Find where the given text appears and provide that cell's center as (X, Y) coordinate. 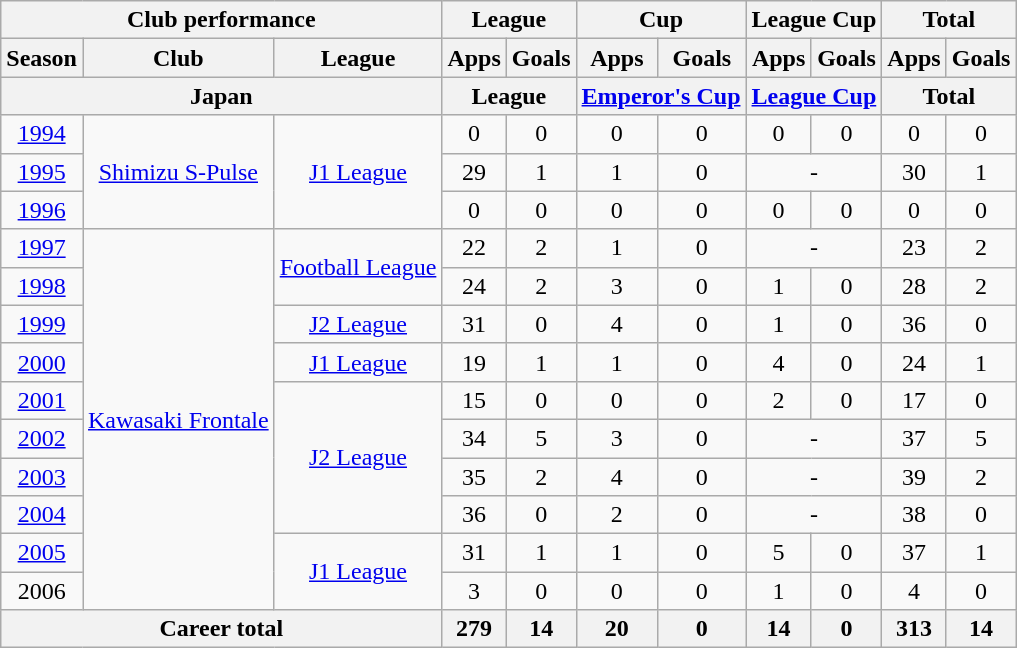
Cup (661, 20)
39 (914, 477)
29 (474, 172)
23 (914, 248)
1996 (42, 210)
279 (474, 629)
15 (474, 400)
2001 (42, 400)
Kawasaki Frontale (178, 420)
20 (617, 629)
1999 (42, 324)
2002 (42, 438)
1994 (42, 134)
Shimizu S-Pulse (178, 172)
Club performance (222, 20)
2005 (42, 553)
17 (914, 400)
Season (42, 58)
2006 (42, 591)
1997 (42, 248)
Emperor's Cup (661, 96)
34 (474, 438)
1995 (42, 172)
Career total (222, 629)
22 (474, 248)
313 (914, 629)
2004 (42, 515)
1998 (42, 286)
2000 (42, 362)
Football League (358, 267)
19 (474, 362)
Club (178, 58)
35 (474, 477)
28 (914, 286)
Japan (222, 96)
38 (914, 515)
2003 (42, 477)
30 (914, 172)
